From the cell containing the given text, extract its center point as [X, Y] coordinate. 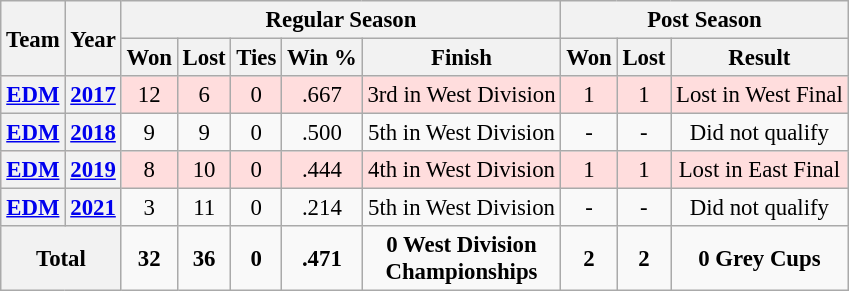
Result [760, 58]
12 [149, 95]
Year [93, 38]
.500 [322, 133]
Ties [256, 58]
.214 [322, 208]
Team [33, 38]
8 [149, 170]
3rd in West Division [462, 95]
3 [149, 208]
4th in West Division [462, 170]
0 Grey Cups [760, 258]
Lost in West Final [760, 95]
.471 [322, 258]
6 [204, 95]
Finish [462, 58]
2019 [93, 170]
.667 [322, 95]
Win % [322, 58]
10 [204, 170]
36 [204, 258]
32 [149, 258]
Regular Season [341, 20]
2021 [93, 208]
Lost in East Final [760, 170]
Total [61, 258]
.444 [322, 170]
0 West DivisionChampionships [462, 258]
11 [204, 208]
2017 [93, 95]
Post Season [704, 20]
2018 [93, 133]
